Search for the cell housing the specified text and yield its [X, Y] center coordinate. 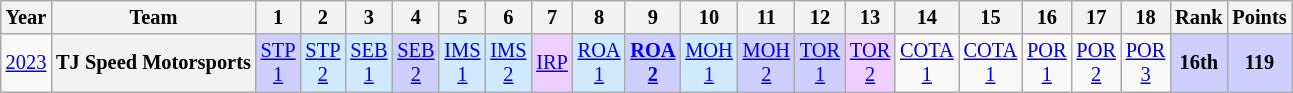
14 [927, 17]
MOH2 [766, 63]
16 [1046, 17]
SEB1 [368, 63]
IMS2 [508, 63]
2023 [26, 63]
18 [1146, 17]
119 [1259, 63]
ROA2 [652, 63]
Rank [1198, 17]
STP2 [324, 63]
2 [324, 17]
3 [368, 17]
POR2 [1096, 63]
Team [154, 17]
4 [416, 17]
TOR2 [870, 63]
8 [600, 17]
Year [26, 17]
15 [991, 17]
TJ Speed Motorsports [154, 63]
Points [1259, 17]
TOR1 [820, 63]
ROA1 [600, 63]
IRP [552, 63]
MOH1 [708, 63]
5 [462, 17]
10 [708, 17]
12 [820, 17]
POR1 [1046, 63]
17 [1096, 17]
IMS1 [462, 63]
11 [766, 17]
1 [278, 17]
16th [1198, 63]
13 [870, 17]
SEB2 [416, 63]
POR3 [1146, 63]
7 [552, 17]
STP1 [278, 63]
6 [508, 17]
9 [652, 17]
